For the text-containing cell, return its midpoint in (x, y) coordinate format. 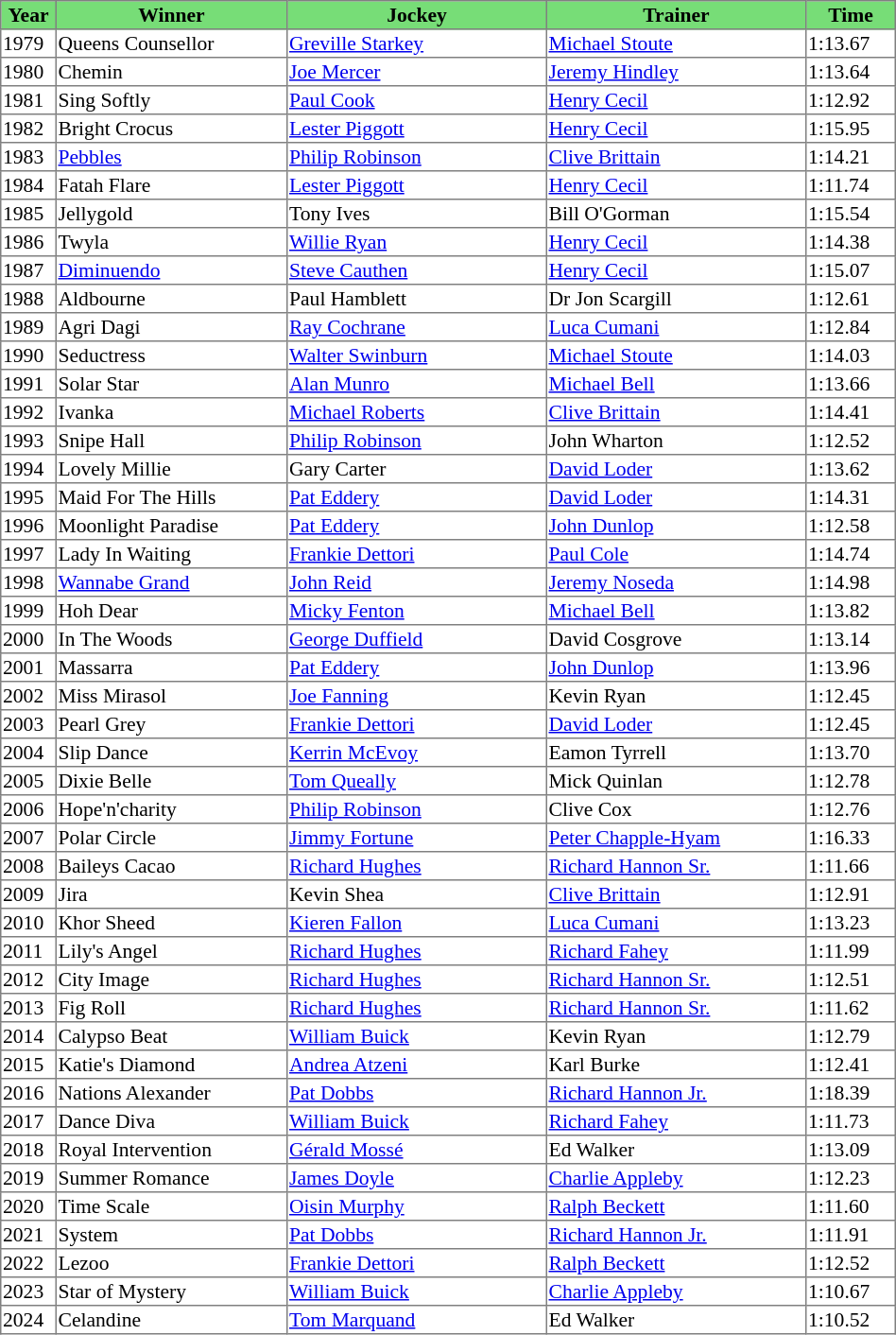
1:13.62 (851, 469)
Bill O'Gorman (676, 214)
David Cosgrove (676, 639)
1:14.03 (851, 355)
Hope'n'charity (171, 809)
1:11.60 (851, 1206)
Micky Fenton (417, 611)
1:16.33 (851, 838)
1998 (28, 582)
Twyla (171, 242)
2020 (28, 1206)
Lovely Millie (171, 469)
Maid For The Hills (171, 497)
Kieren Fallon (417, 923)
Paul Cook (417, 100)
In The Woods (171, 639)
Lily's Angel (171, 951)
Star of Mystery (171, 1292)
1:14.21 (851, 157)
2009 (28, 894)
Dance Diva (171, 1121)
Lezoo (171, 1263)
Alan Munro (417, 384)
1:12.58 (851, 526)
1:11.66 (851, 866)
2012 (28, 980)
2007 (28, 838)
1979 (28, 43)
1:11.62 (851, 1008)
Lady In Waiting (171, 554)
Royal Intervention (171, 1150)
Jeremy Noseda (676, 582)
1993 (28, 441)
Peter Chapple-Hyam (676, 838)
2005 (28, 781)
Eamon Tyrrell (676, 753)
2003 (28, 724)
Gary Carter (417, 469)
1:12.92 (851, 100)
1:12.41 (851, 1065)
1:15.07 (851, 270)
Queens Counsellor (171, 43)
Polar Circle (171, 838)
2019 (28, 1178)
1:12.79 (851, 1036)
1983 (28, 157)
Summer Romance (171, 1178)
Clive Cox (676, 809)
1:12.84 (851, 327)
1:10.67 (851, 1292)
Ivanka (171, 412)
2001 (28, 667)
Time Scale (171, 1206)
1:14.74 (851, 554)
Time (851, 15)
1:11.91 (851, 1235)
1:13.70 (851, 753)
Gérald Mossé (417, 1150)
Kerrin McEvoy (417, 753)
1:11.73 (851, 1121)
Slip Dance (171, 753)
1:12.91 (851, 894)
Dixie Belle (171, 781)
1:14.98 (851, 582)
Celandine (171, 1320)
2017 (28, 1121)
2004 (28, 753)
1:15.54 (851, 214)
Joe Mercer (417, 72)
2014 (28, 1036)
1:13.64 (851, 72)
Andrea Atzeni (417, 1065)
1:14.38 (851, 242)
2023 (28, 1292)
1990 (28, 355)
1984 (28, 185)
1985 (28, 214)
1:15.95 (851, 129)
Kevin Shea (417, 894)
1:12.61 (851, 299)
Jellygold (171, 214)
2010 (28, 923)
Joe Fanning (417, 696)
2021 (28, 1235)
Hoh Dear (171, 611)
Tony Ives (417, 214)
1:12.51 (851, 980)
2016 (28, 1093)
1994 (28, 469)
Mick Quinlan (676, 781)
1:10.52 (851, 1320)
2008 (28, 866)
Tom Marquand (417, 1320)
1:13.96 (851, 667)
2000 (28, 639)
John Wharton (676, 441)
Jeremy Hindley (676, 72)
1:13.66 (851, 384)
Michael Roberts (417, 412)
1980 (28, 72)
James Doyle (417, 1178)
2002 (28, 696)
1981 (28, 100)
Year (28, 15)
1997 (28, 554)
2015 (28, 1065)
2013 (28, 1008)
Jockey (417, 15)
1986 (28, 242)
1999 (28, 611)
Fatah Flare (171, 185)
1:13.67 (851, 43)
Agri Dagi (171, 327)
2006 (28, 809)
Baileys Cacao (171, 866)
Steve Cauthen (417, 270)
Seductress (171, 355)
1987 (28, 270)
Chemin (171, 72)
City Image (171, 980)
1:14.41 (851, 412)
1:13.82 (851, 611)
Fig Roll (171, 1008)
Pearl Grey (171, 724)
Diminuendo (171, 270)
1989 (28, 327)
Nations Alexander (171, 1093)
Massarra (171, 667)
Moonlight Paradise (171, 526)
Bright Crocus (171, 129)
1:14.31 (851, 497)
John Reid (417, 582)
1992 (28, 412)
Wannabe Grand (171, 582)
George Duffield (417, 639)
1:12.76 (851, 809)
Paul Hamblett (417, 299)
Aldbourne (171, 299)
Katie's Diamond (171, 1065)
Miss Mirasol (171, 696)
1988 (28, 299)
Jimmy Fortune (417, 838)
Khor Sheed (171, 923)
1:11.99 (851, 951)
1:11.74 (851, 185)
Sing Softly (171, 100)
1:12.78 (851, 781)
2024 (28, 1320)
1:13.14 (851, 639)
Pebbles (171, 157)
1:13.09 (851, 1150)
1996 (28, 526)
System (171, 1235)
Oisin Murphy (417, 1206)
1995 (28, 497)
2022 (28, 1263)
Paul Cole (676, 554)
Walter Swinburn (417, 355)
Karl Burke (676, 1065)
Greville Starkey (417, 43)
1:13.23 (851, 923)
2011 (28, 951)
Solar Star (171, 384)
1982 (28, 129)
Jira (171, 894)
1:12.23 (851, 1178)
Winner (171, 15)
Willie Ryan (417, 242)
Calypso Beat (171, 1036)
Snipe Hall (171, 441)
Tom Queally (417, 781)
1991 (28, 384)
Dr Jon Scargill (676, 299)
Ray Cochrane (417, 327)
1:18.39 (851, 1093)
Trainer (676, 15)
2018 (28, 1150)
